Provide the (X, Y) coordinate of the cell's center where the given text is located.  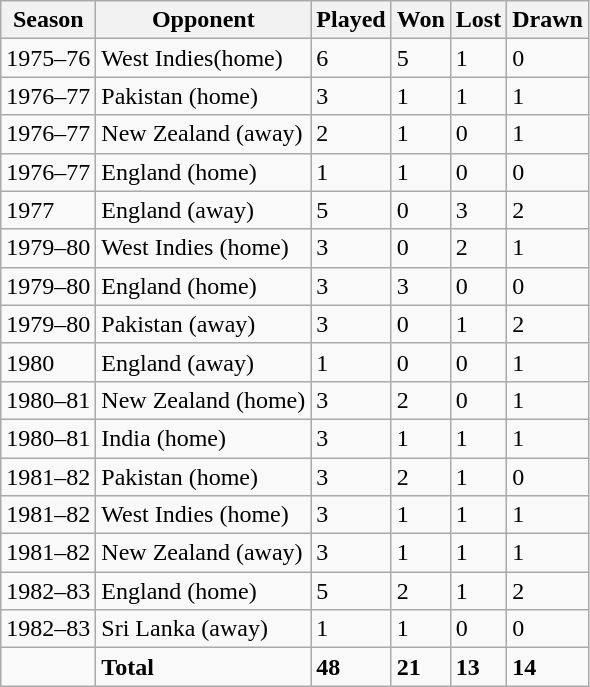
21 (420, 667)
West Indies(home) (204, 58)
13 (478, 667)
6 (351, 58)
Played (351, 20)
Total (204, 667)
1977 (48, 210)
Lost (478, 20)
14 (548, 667)
Drawn (548, 20)
48 (351, 667)
India (home) (204, 438)
1980 (48, 362)
Pakistan (away) (204, 324)
New Zealand (home) (204, 400)
Won (420, 20)
1975–76 (48, 58)
Season (48, 20)
Sri Lanka (away) (204, 629)
Opponent (204, 20)
